Extract the [x, y] coordinate from the center of the cell holding the provided text.  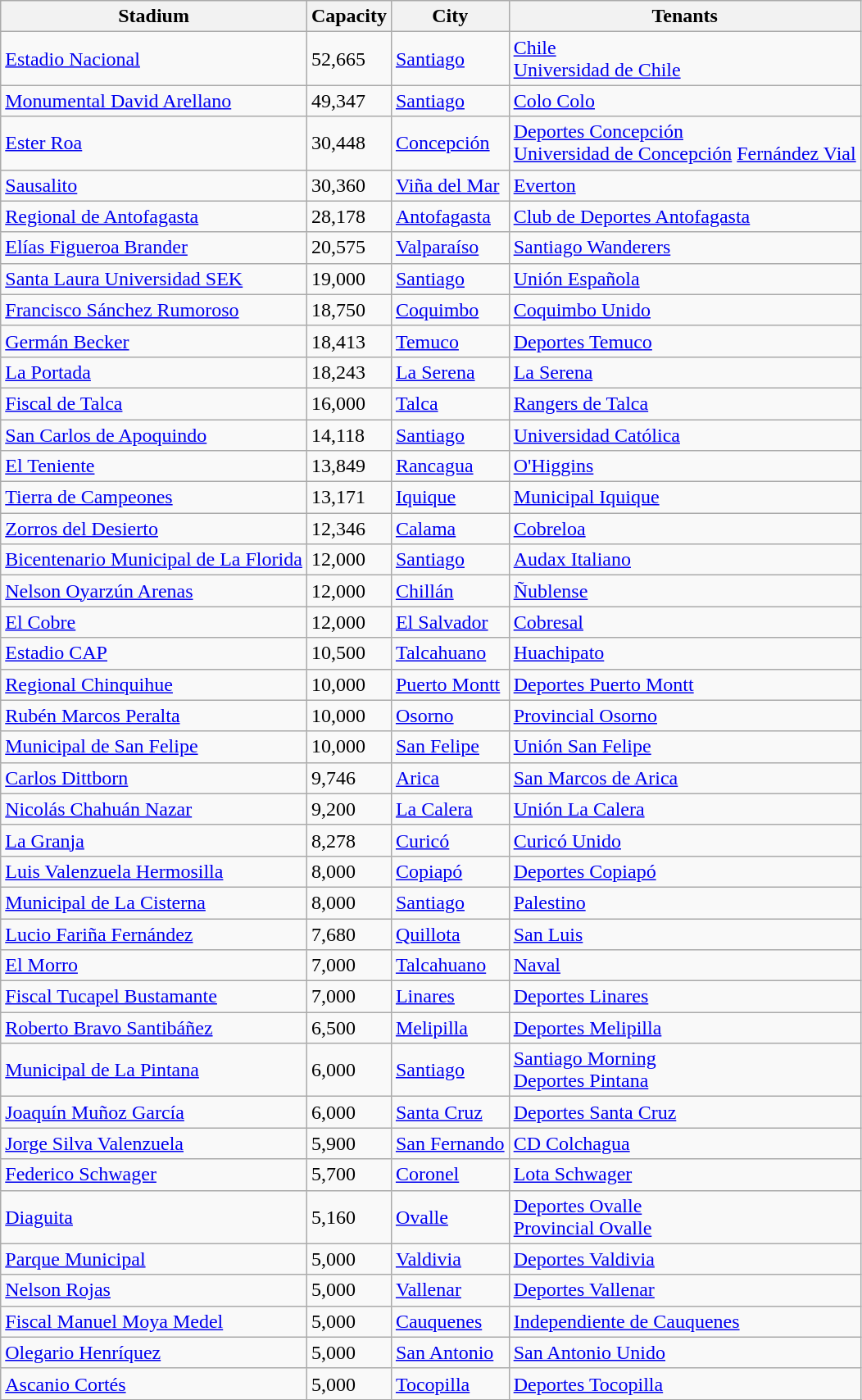
Elías Figueroa Brander [154, 248]
Municipal de San Felipe [154, 747]
Francisco Sánchez Rumoroso [154, 310]
18,413 [349, 341]
Coquimbo [450, 310]
Deportes ConcepciónUniversidad de Concepción Fernández Vial [685, 143]
13,171 [349, 498]
Ascanio Cortés [154, 1384]
Iquique [450, 498]
Municipal Iquique [685, 498]
Colo Colo [685, 101]
5,160 [349, 1216]
San Antonio [450, 1352]
Federico Schwager [154, 1175]
Estadio Nacional [154, 59]
Municipal de La Cisterna [154, 902]
Deportes Melipilla [685, 1028]
Viña del Mar [450, 185]
Deportes Temuco [685, 341]
Antofagasta [450, 216]
O'Higgins [685, 466]
Diaguita [154, 1216]
9,746 [349, 778]
Universidad Católica [685, 435]
Tenants [685, 16]
6,500 [349, 1028]
Germán Becker [154, 341]
30,448 [349, 143]
Santa Cruz [450, 1112]
Fiscal de Talca [154, 403]
Ñublense [685, 591]
San Felipe [450, 747]
Chillán [450, 591]
5,700 [349, 1175]
CD Colchagua [685, 1143]
La Calera [450, 809]
Regional Chinquihue [154, 684]
Linares [450, 997]
14,118 [349, 435]
Deportes Linares [685, 997]
Regional de Antofagasta [154, 216]
12,346 [349, 529]
Capacity [349, 16]
Santiago Wanderers [685, 248]
Stadium [154, 16]
Roberto Bravo Santibáñez [154, 1028]
El Salvador [450, 622]
Osorno [450, 716]
Curicó Unido [685, 840]
Estadio CAP [154, 653]
Valdivia [450, 1259]
52,665 [349, 59]
Tocopilla [450, 1384]
Talca [450, 403]
Ester Roa [154, 143]
Santiago MorningDeportes Pintana [685, 1070]
Nelson Rojas [154, 1290]
Fiscal Tucapel Bustamante [154, 997]
Huachipato [685, 653]
8,278 [349, 840]
Deportes Puerto Montt [685, 684]
Cobresal [685, 622]
Rubén Marcos Peralta [154, 716]
Ovalle [450, 1216]
Nelson Oyarzún Arenas [154, 591]
10,500 [349, 653]
Deportes Tocopilla [685, 1384]
Parque Municipal [154, 1259]
28,178 [349, 216]
Deportes Valdivia [685, 1259]
Tierra de Campeones [154, 498]
Municipal de La Pintana [154, 1070]
Cauquenes [450, 1321]
Melipilla [450, 1028]
Everton [685, 185]
Cobreloa [685, 529]
ChileUniversidad de Chile [685, 59]
Olegario Henríquez [154, 1352]
El Morro [154, 966]
San Antonio Unido [685, 1352]
Zorros del Desierto [154, 529]
La Granja [154, 840]
Lota Schwager [685, 1175]
Calama [450, 529]
Independiente de Cauquenes [685, 1321]
18,243 [349, 372]
Nicolás Chahuán Nazar [154, 809]
San Fernando [450, 1143]
Santa Laura Universidad SEK [154, 279]
Puerto Montt [450, 684]
Carlos Dittborn [154, 778]
Quillota [450, 934]
Concepción [450, 143]
13,849 [349, 466]
Deportes Santa Cruz [685, 1112]
Lucio Fariña Fernández [154, 934]
Unión San Felipe [685, 747]
El Cobre [154, 622]
Deportes Copiapó [685, 871]
Palestino [685, 902]
Unión La Calera [685, 809]
San Marcos de Arica [685, 778]
Jorge Silva Valenzuela [154, 1143]
Curicó [450, 840]
La Portada [154, 372]
Naval [685, 966]
Copiapó [450, 871]
19,000 [349, 279]
16,000 [349, 403]
Joaquín Muñoz García [154, 1112]
Provincial Osorno [685, 716]
El Teniente [154, 466]
30,360 [349, 185]
Temuco [450, 341]
7,680 [349, 934]
Arica [450, 778]
18,750 [349, 310]
Bicentenario Municipal de La Florida [154, 560]
Fiscal Manuel Moya Medel [154, 1321]
Club de Deportes Antofagasta [685, 216]
Audax Italiano [685, 560]
Rangers de Talca [685, 403]
Deportes OvalleProvincial Ovalle [685, 1216]
5,900 [349, 1143]
Unión Española [685, 279]
Coronel [450, 1175]
Coquimbo Unido [685, 310]
Monumental David Arellano [154, 101]
Valparaíso [450, 248]
Rancagua [450, 466]
San Luis [685, 934]
Deportes Vallenar [685, 1290]
City [450, 16]
Vallenar [450, 1290]
20,575 [349, 248]
San Carlos de Apoquindo [154, 435]
49,347 [349, 101]
9,200 [349, 809]
Sausalito [154, 185]
Luis Valenzuela Hermosilla [154, 871]
